Determine the (x, y) coordinate at the center of the cell enclosing the given text.  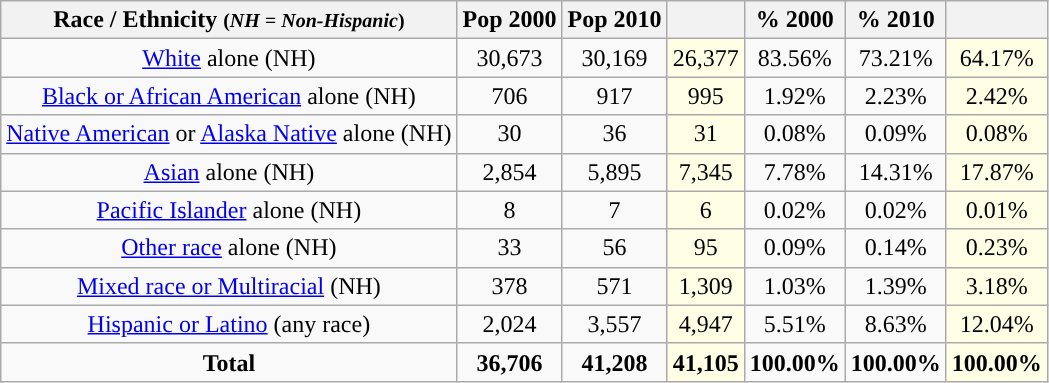
41,208 (614, 362)
26,377 (706, 58)
36 (614, 134)
% 2000 (794, 20)
8.63% (896, 324)
2.42% (996, 96)
4,947 (706, 324)
706 (510, 96)
2,024 (510, 324)
Asian alone (NH) (229, 172)
Pop 2000 (510, 20)
7 (614, 210)
5.51% (794, 324)
Race / Ethnicity (NH = Non-Hispanic) (229, 20)
0.14% (896, 248)
White alone (NH) (229, 58)
3,557 (614, 324)
0.01% (996, 210)
Native American or Alaska Native alone (NH) (229, 134)
5,895 (614, 172)
64.17% (996, 58)
7.78% (794, 172)
6 (706, 210)
30 (510, 134)
83.56% (794, 58)
8 (510, 210)
30,169 (614, 58)
1.39% (896, 286)
Total (229, 362)
33 (510, 248)
378 (510, 286)
14.31% (896, 172)
7,345 (706, 172)
30,673 (510, 58)
17.87% (996, 172)
56 (614, 248)
0.23% (996, 248)
12.04% (996, 324)
95 (706, 248)
3.18% (996, 286)
Other race alone (NH) (229, 248)
2.23% (896, 96)
1.92% (794, 96)
Pop 2010 (614, 20)
917 (614, 96)
995 (706, 96)
31 (706, 134)
Mixed race or Multiracial (NH) (229, 286)
Black or African American alone (NH) (229, 96)
Hispanic or Latino (any race) (229, 324)
% 2010 (896, 20)
1,309 (706, 286)
2,854 (510, 172)
1.03% (794, 286)
Pacific Islander alone (NH) (229, 210)
73.21% (896, 58)
41,105 (706, 362)
571 (614, 286)
36,706 (510, 362)
